Return (X, Y) of the center of cell containing provided text 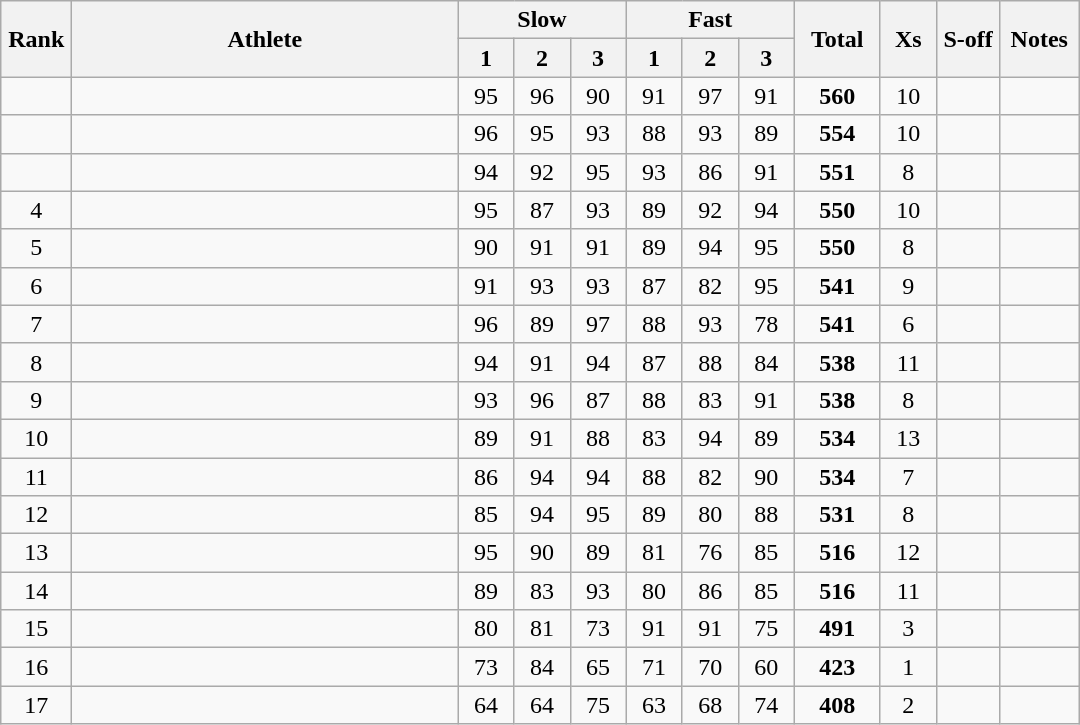
S-off (968, 39)
16 (36, 667)
76 (710, 553)
74 (766, 705)
4 (36, 210)
Total (837, 39)
554 (837, 134)
408 (837, 705)
15 (36, 629)
551 (837, 172)
Rank (36, 39)
Xs (908, 39)
Notes (1040, 39)
60 (766, 667)
17 (36, 705)
Slow (542, 20)
491 (837, 629)
Fast (710, 20)
Athlete (265, 39)
14 (36, 591)
560 (837, 96)
68 (710, 705)
65 (598, 667)
70 (710, 667)
531 (837, 515)
78 (766, 324)
423 (837, 667)
71 (654, 667)
5 (36, 248)
63 (654, 705)
